Pinpoint the cell where the given text exists, returning its [x, y] midpoint coordinate. 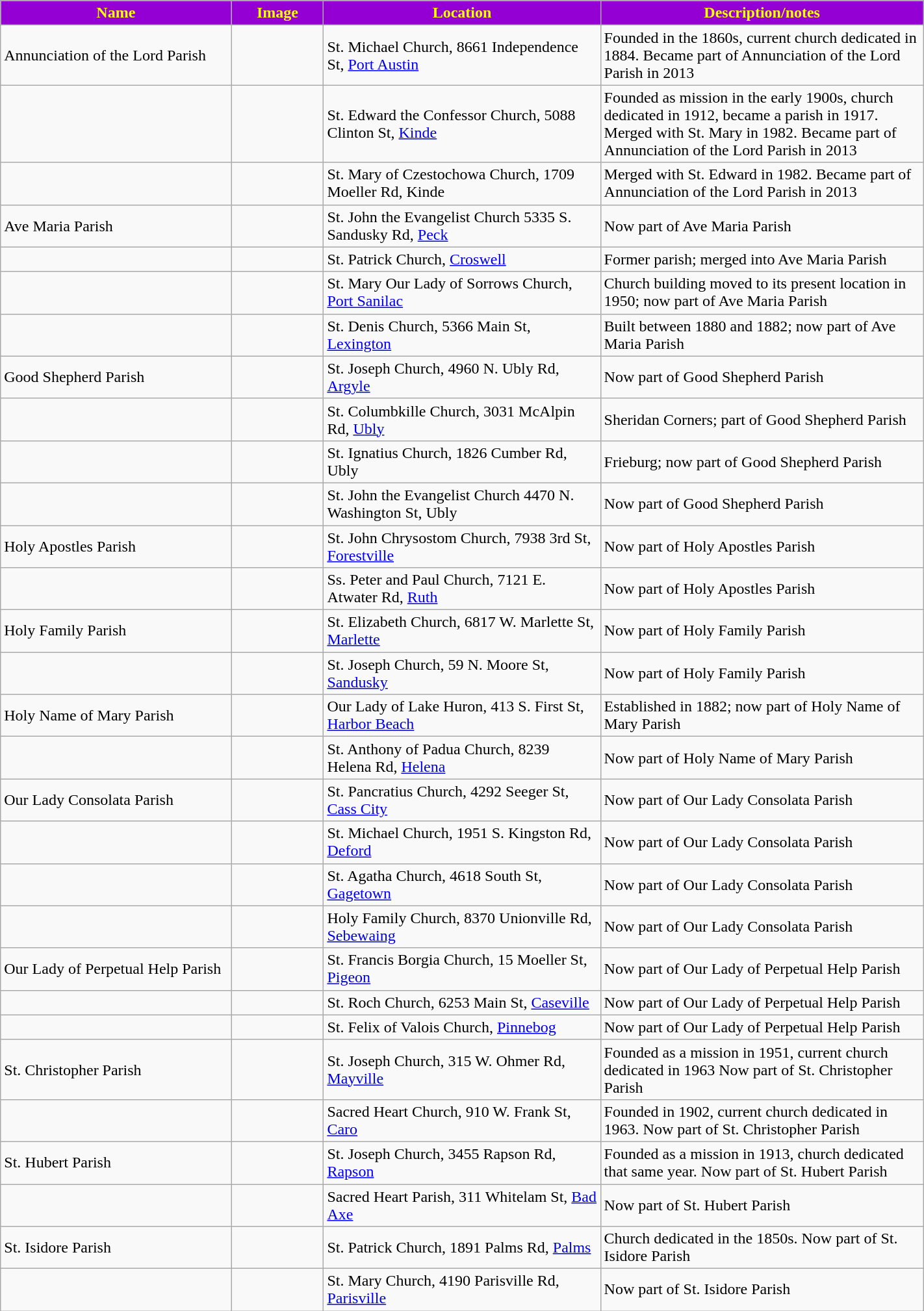
St. Isidore Parish [116, 1247]
Church dedicated in the 1850s. Now part of St. Isidore Parish [762, 1247]
St. Columbkille Church, 3031 McAlpin Rd, Ubly [462, 420]
Name [116, 13]
St. Patrick Church, Croswell [462, 259]
Sheridan Corners; part of Good Shepherd Parish [762, 420]
St. Edward the Confessor Church, 5088 Clinton St, Kinde [462, 123]
Founded as a mission in 1913, church dedicated that same year. Now part of St. Hubert Parish [762, 1163]
St. Francis Borgia Church, 15 Moeller St, Pigeon [462, 969]
St. Ignatius Church, 1826 Cumber Rd, Ubly [462, 461]
St. Pancratius Church, 4292 Seeger St, Cass City [462, 800]
Founded as a mission in 1951, current church dedicated in 1963 Now part of St. Christopher Parish [762, 1069]
St. Mary Church, 4190 Parisville Rd, Parisville [462, 1290]
St. John the Evangelist Church 4470 N. Washington St, Ubly [462, 504]
Holy Family Parish [116, 631]
St. Christopher Parish [116, 1069]
Founded in the 1860s, current church dedicated in 1884. Became part of Annunciation of the Lord Parish in 2013 [762, 55]
St. Joseph Church, 315 W. Ohmer Rd, Mayville [462, 1069]
St. Mary of Czestochowa Church, 1709 Moeller Rd, Kinde [462, 183]
Now part of St. Isidore Parish [762, 1290]
Holy Family Church, 8370 Unionville Rd, Sebewaing [462, 926]
St. Denis Church, 5366 Main St, Lexington [462, 335]
Frieburg; now part of Good Shepherd Parish [762, 461]
Sacred Heart Parish, 311 Whitelam St, Bad Axe [462, 1204]
Now part of St. Hubert Parish [762, 1204]
St. Patrick Church, 1891 Palms Rd, Palms [462, 1247]
Good Shepherd Parish [116, 377]
St. John the Evangelist Church 5335 S. Sandusky Rd, Peck [462, 226]
Description/notes [762, 13]
St. Michael Church, 1951 S. Kingston Rd, Deford [462, 842]
Established in 1882; now part of Holy Name of Mary Parish [762, 716]
St. Anthony of Padua Church, 8239 Helena Rd, Helena [462, 757]
Our Lady of Perpetual Help Parish [116, 969]
St. Mary Our Lady of Sorrows Church, Port Sanilac [462, 292]
St. Joseph Church, 59 N. Moore St, Sandusky [462, 673]
Built between 1880 and 1882; now part of Ave Maria Parish [762, 335]
Holy Name of Mary Parish [116, 716]
Now part of Holy Name of Mary Parish [762, 757]
St. Joseph Church, 3455 Rapson Rd, Rapson [462, 1163]
St. John Chrysostom Church, 7938 3rd St, Forestville [462, 546]
Former parish; merged into Ave Maria Parish [762, 259]
Location [462, 13]
Our Lady Consolata Parish [116, 800]
Ss. Peter and Paul Church, 7121 E. Atwater Rd, Ruth [462, 589]
Church building moved to its present location in 1950; now part of Ave Maria Parish [762, 292]
St. Elizabeth Church, 6817 W. Marlette St, Marlette [462, 631]
Holy Apostles Parish [116, 546]
St. Agatha Church, 4618 South St, Gagetown [462, 885]
St. Roch Church, 6253 Main St, Caseville [462, 1002]
Sacred Heart Church, 910 W. Frank St, Caro [462, 1120]
Ave Maria Parish [116, 226]
St. Michael Church, 8661 Independence St, Port Austin [462, 55]
Annunciation of the Lord Parish [116, 55]
Image [277, 13]
St. Felix of Valois Church, Pinnebog [462, 1027]
St. Hubert Parish [116, 1163]
Now part of Ave Maria Parish [762, 226]
Our Lady of Lake Huron, 413 S. First St, Harbor Beach [462, 716]
Founded in 1902, current church dedicated in 1963. Now part of St. Christopher Parish [762, 1120]
St. Joseph Church, 4960 N. Ubly Rd, Argyle [462, 377]
Merged with St. Edward in 1982. Became part of Annunciation of the Lord Parish in 2013 [762, 183]
